Identify which cell holds the provided text, then report its [x, y] central coordinate. 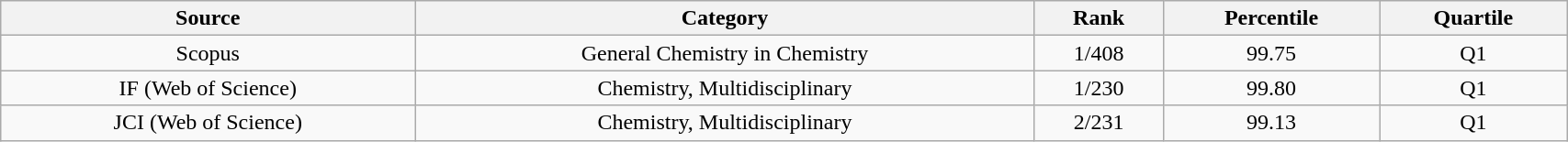
99.80 [1271, 88]
Rank [1099, 18]
General Chemistry in Chemistry [726, 53]
1/408 [1099, 53]
IF (Web of Science) [208, 88]
99.75 [1271, 53]
Percentile [1271, 18]
Quartile [1473, 18]
99.13 [1271, 123]
Scopus [208, 53]
Category [726, 18]
Source [208, 18]
1/230 [1099, 88]
JCI (Web of Science) [208, 123]
2/231 [1099, 123]
